Find where the given text appears and provide that cell's center as (x, y) coordinate. 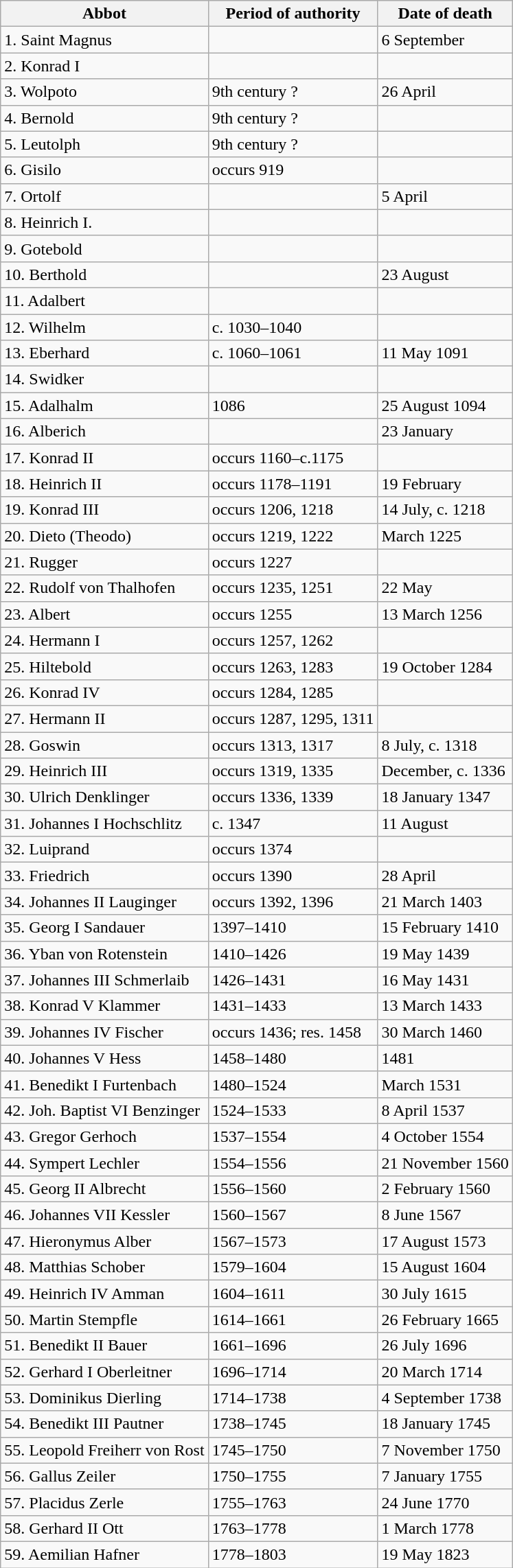
4 September 1738 (445, 1398)
11. Adalbert (104, 301)
occurs 1160–c.1175 (293, 458)
49. Heinrich IV Amman (104, 1294)
occurs 1255 (293, 614)
March 1531 (445, 1084)
4. Bernold (104, 118)
53. Dominikus Dierling (104, 1398)
8 July, c. 1318 (445, 745)
51. Benedikt II Bauer (104, 1346)
occurs 1336, 1339 (293, 797)
9. Gotebold (104, 248)
39. Johannes IV Fischer (104, 1032)
11 August (445, 823)
4 October 1554 (445, 1136)
21 March 1403 (445, 902)
1661–1696 (293, 1346)
19 May 1439 (445, 954)
44. Sympert Lechler (104, 1163)
occurs 1436; res. 1458 (293, 1032)
Period of authority (293, 14)
18. Heinrich II (104, 484)
24. Hermann I (104, 640)
54. Benedikt III Pautner (104, 1424)
26 February 1665 (445, 1320)
56. Gallus Zeiler (104, 1476)
13 March 1256 (445, 614)
8 April 1537 (445, 1110)
1556–1560 (293, 1189)
41. Benedikt I Furtenbach (104, 1084)
6 September (445, 40)
52. Gerhard I Oberleitner (104, 1372)
occurs 1392, 1396 (293, 902)
2 February 1560 (445, 1189)
1480–1524 (293, 1084)
26. Konrad IV (104, 692)
occurs 1284, 1285 (293, 692)
1696–1714 (293, 1372)
37. Johannes III Schmerlaib (104, 980)
2. Konrad I (104, 66)
1604–1611 (293, 1294)
1086 (293, 406)
18 January 1745 (445, 1424)
5. Leutolph (104, 144)
23. Albert (104, 614)
occurs 1178–1191 (293, 484)
48. Matthias Schober (104, 1267)
19 May 1823 (445, 1554)
1778–1803 (293, 1554)
1738–1745 (293, 1424)
1431–1433 (293, 1006)
1763–1778 (293, 1528)
23 August (445, 274)
18 January 1347 (445, 797)
34. Johannes II Lauginger (104, 902)
1458–1480 (293, 1058)
10. Berthold (104, 274)
58. Gerhard II Ott (104, 1528)
1614–1661 (293, 1320)
15 August 1604 (445, 1267)
28 April (445, 876)
occurs 1319, 1335 (293, 771)
1. Saint Magnus (104, 40)
24 June 1770 (445, 1502)
December, c. 1336 (445, 771)
17. Konrad II (104, 458)
27. Hermann II (104, 718)
19 October 1284 (445, 666)
40. Johannes V Hess (104, 1058)
30 July 1615 (445, 1294)
1745–1750 (293, 1450)
7 November 1750 (445, 1450)
22. Rudolf von Thalhofen (104, 588)
Date of death (445, 14)
11 May 1091 (445, 353)
1524–1533 (293, 1110)
47. Hieronymus Alber (104, 1241)
1410–1426 (293, 954)
1537–1554 (293, 1136)
7 January 1755 (445, 1476)
1560–1567 (293, 1215)
26 April (445, 92)
13. Eberhard (104, 353)
12. Wilhelm (104, 327)
46. Johannes VII Kessler (104, 1215)
32. Luiprand (104, 850)
5 April (445, 196)
8. Heinrich I. (104, 222)
43. Gregor Gerhoch (104, 1136)
30. Ulrich Denklinger (104, 797)
42. Joh. Baptist VI Benzinger (104, 1110)
17 August 1573 (445, 1241)
13 March 1433 (445, 1006)
7. Ortolf (104, 196)
19. Konrad III (104, 510)
occurs 1313, 1317 (293, 745)
occurs 1219, 1222 (293, 536)
occurs 1263, 1283 (293, 666)
occurs 1235, 1251 (293, 588)
occurs 1206, 1218 (293, 510)
occurs 1257, 1262 (293, 640)
35. Georg I Sandauer (104, 928)
21. Rugger (104, 562)
20 March 1714 (445, 1372)
22 May (445, 588)
19 February (445, 484)
25. Hiltebold (104, 666)
38. Konrad V Klammer (104, 1006)
15. Adalhalm (104, 406)
23 January (445, 432)
26 July 1696 (445, 1346)
1714–1738 (293, 1398)
16 May 1431 (445, 980)
1579–1604 (293, 1267)
45. Georg II Albrecht (104, 1189)
25 August 1094 (445, 406)
1755–1763 (293, 1502)
59. Aemilian Hafner (104, 1554)
c. 1347 (293, 823)
1481 (445, 1058)
1 March 1778 (445, 1528)
occurs 919 (293, 170)
1397–1410 (293, 928)
c. 1060–1061 (293, 353)
30 March 1460 (445, 1032)
occurs 1390 (293, 876)
occurs 1287, 1295, 1311 (293, 718)
55. Leopold Freiherr von Rost (104, 1450)
occurs 1374 (293, 850)
occurs 1227 (293, 562)
1567–1573 (293, 1241)
1750–1755 (293, 1476)
20. Dieto (Theodo) (104, 536)
15 February 1410 (445, 928)
14 July, c. 1218 (445, 510)
21 November 1560 (445, 1163)
33. Friedrich (104, 876)
1426–1431 (293, 980)
Abbot (104, 14)
50. Martin Stempfle (104, 1320)
36. Yban von Rotenstein (104, 954)
28. Goswin (104, 745)
3. Wolpoto (104, 92)
29. Heinrich III (104, 771)
6. Gisilo (104, 170)
March 1225 (445, 536)
31. Johannes I Hochschlitz (104, 823)
c. 1030–1040 (293, 327)
57. Placidus Zerle (104, 1502)
1554–1556 (293, 1163)
16. Alberich (104, 432)
8 June 1567 (445, 1215)
14. Swidker (104, 379)
